Provide the (x, y) coordinate of the cell's center where the given text is located.  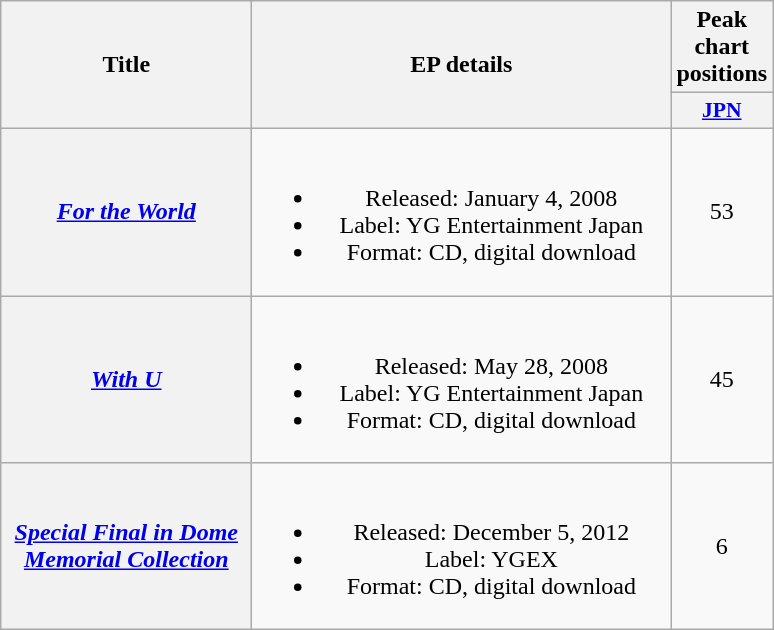
Released: May 28, 2008Label: YG Entertainment JapanFormat: CD, digital download (462, 380)
EP details (462, 65)
With U (126, 380)
Special Final in Dome Memorial Collection (126, 546)
For the World (126, 212)
45 (722, 380)
Released: January 4, 2008Label: YG Entertainment JapanFormat: CD, digital download (462, 212)
Peak chart positions (722, 47)
Released: December 5, 2012Label: YGEXFormat: CD, digital download (462, 546)
JPN (722, 111)
6 (722, 546)
Title (126, 65)
53 (722, 212)
